Return the (x, y) coordinate for the center point of the cell that contains the specified text.  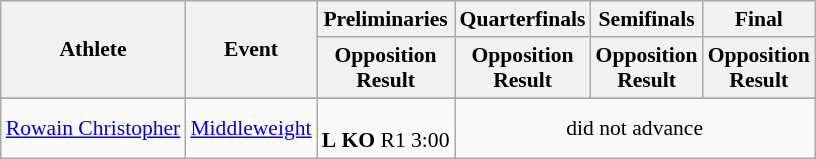
L KO R1 3:00 (386, 128)
Athlete (94, 50)
Semifinals (647, 19)
Event (250, 50)
Quarterfinals (523, 19)
Middleweight (250, 128)
Preliminaries (386, 19)
Rowain Christopher (94, 128)
Final (759, 19)
did not advance (635, 128)
